Find where the given text appears and provide that cell's center as (X, Y) coordinate. 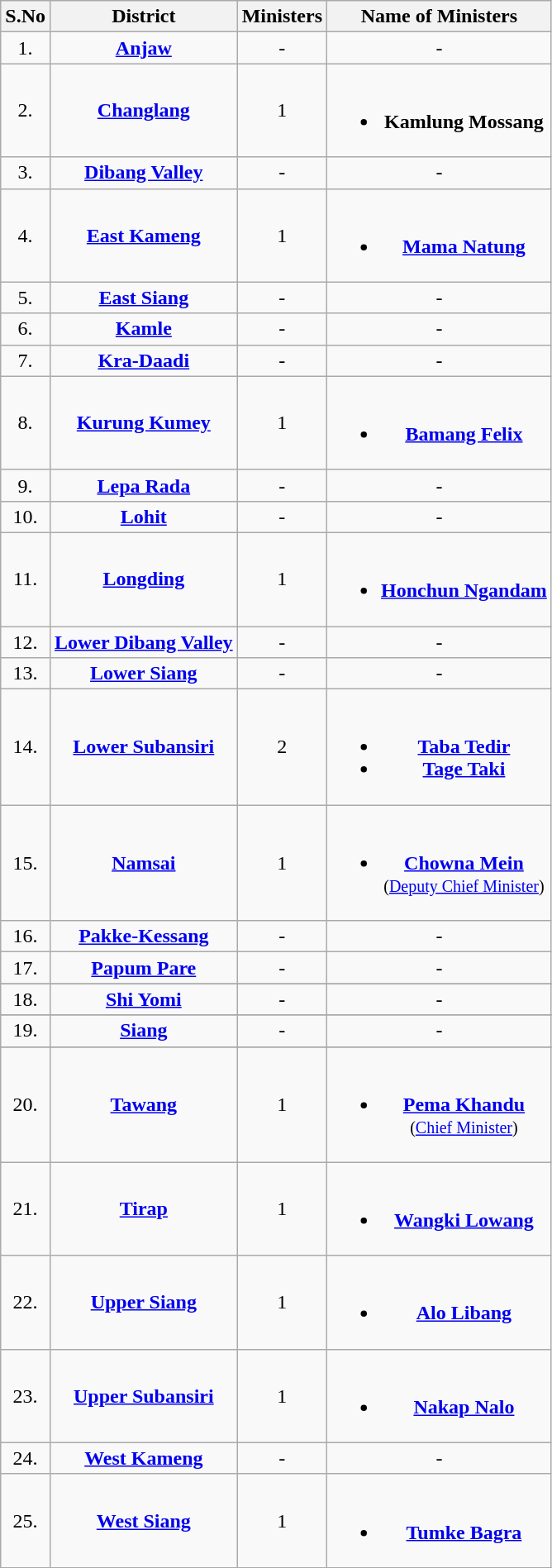
8. (26, 423)
3. (26, 173)
Pakke-Kessang (144, 937)
6. (26, 329)
Tawang (144, 1104)
2. (26, 111)
Anjaw (144, 48)
Upper Subansiri (144, 1395)
13. (26, 674)
1. (26, 48)
Dibang Valley (144, 173)
4. (26, 235)
12. (26, 642)
Changlang (144, 111)
Alo Libang (440, 1303)
Namsai (144, 863)
Lower Subansiri (144, 747)
Tumke Bagra (440, 1521)
22. (26, 1303)
Nakap Nalo (440, 1395)
Taba TedirTage Taki (440, 747)
Pema Khandu(Chief Minister) (440, 1104)
Ministers (282, 17)
Bamang Felix (440, 423)
Siang (144, 1031)
East Siang (144, 298)
10. (26, 517)
Shi Yomi (144, 999)
2 (282, 747)
9. (26, 485)
24. (26, 1458)
25. (26, 1521)
16. (26, 937)
23. (26, 1395)
18. (26, 999)
Lower Siang (144, 674)
West Kameng (144, 1458)
Kamlung Mossang (440, 111)
19. (26, 1031)
Chowna Mein(Deputy Chief Minister) (440, 863)
West Siang (144, 1521)
Longding (144, 579)
7. (26, 360)
East Kameng (144, 235)
Lepa Rada (144, 485)
Kra-Daadi (144, 360)
Tirap (144, 1208)
20. (26, 1104)
Lower Dibang Valley (144, 642)
Papum Pare (144, 968)
Name of Ministers (440, 17)
21. (26, 1208)
14. (26, 747)
15. (26, 863)
S.No (26, 17)
Mama Natung (440, 235)
5. (26, 298)
11. (26, 579)
Kurung Kumey (144, 423)
17. (26, 968)
Kamle (144, 329)
Wangki Lowang (440, 1208)
Honchun Ngandam (440, 579)
District (144, 17)
Upper Siang (144, 1303)
Lohit (144, 517)
